Scan for the cell matching the given text and deliver its (X, Y) coordinate at center. 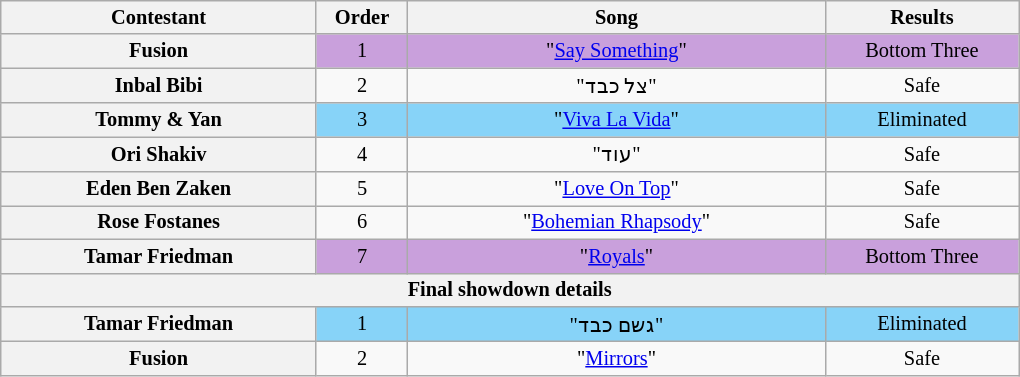
6 (362, 222)
Eden Ben Zaken (159, 189)
"Bohemian Rhapsody" (617, 222)
"Say Something" (617, 51)
Order (362, 17)
"Royals" (617, 256)
"גשם כבד" (617, 324)
"עוד" (617, 154)
Rose Fostanes (159, 222)
4 (362, 154)
Tommy & Yan (159, 120)
Song (617, 17)
Final showdown details (510, 290)
Inbal Bibi (159, 86)
Results (922, 17)
3 (362, 120)
"Viva La Vida" (617, 120)
Contestant (159, 17)
Ori Shakiv (159, 154)
"צל כבד" (617, 86)
5 (362, 189)
"Mirrors" (617, 358)
"Love On Top" (617, 189)
7 (362, 256)
